Output the (x, y) coordinate of the center of the cell containing the given text.  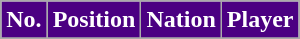
No. (24, 20)
Nation (181, 20)
Player (260, 20)
Position (94, 20)
